For the text-containing cell, return its midpoint in [x, y] coordinate format. 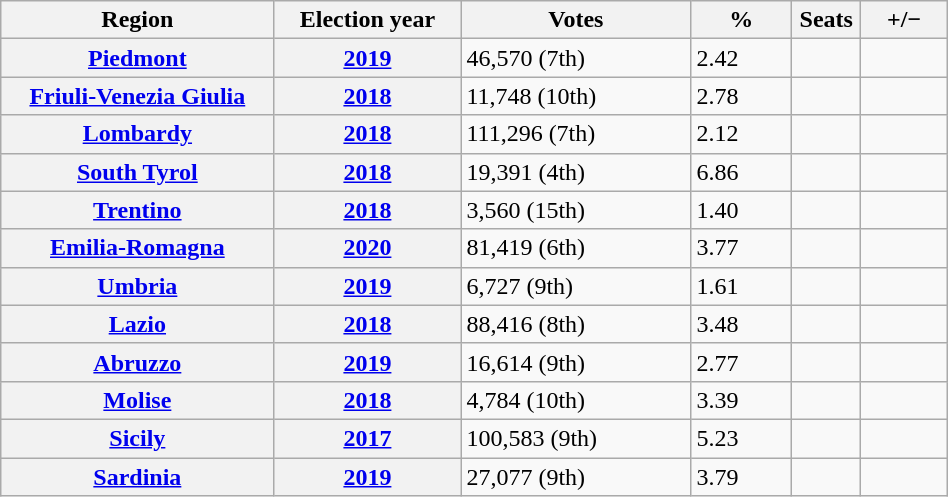
1.40 [742, 210]
4,784 (10th) [576, 400]
1.61 [742, 286]
27,077 (9th) [576, 477]
2.12 [742, 134]
Trentino [138, 210]
111,296 (7th) [576, 134]
Lombardy [138, 134]
3.39 [742, 400]
2017 [368, 438]
3.77 [742, 248]
6.86 [742, 172]
88,416 (8th) [576, 324]
2.77 [742, 362]
3.79 [742, 477]
11,748 (10th) [576, 96]
81,419 (6th) [576, 248]
2.42 [742, 58]
3,560 (15th) [576, 210]
Abruzzo [138, 362]
Sardinia [138, 477]
Region [138, 20]
3.48 [742, 324]
16,614 (9th) [576, 362]
2.78 [742, 96]
Lazio [138, 324]
Umbria [138, 286]
5.23 [742, 438]
Election year [368, 20]
2020 [368, 248]
Molise [138, 400]
% [742, 20]
46,570 (7th) [576, 58]
Emilia-Romagna [138, 248]
Piedmont [138, 58]
6,727 (9th) [576, 286]
Seats [826, 20]
19,391 (4th) [576, 172]
Votes [576, 20]
+/− [904, 20]
100,583 (9th) [576, 438]
Friuli-Venezia Giulia [138, 96]
Sicily [138, 438]
South Tyrol [138, 172]
